Identify which cell holds the provided text, then report its (x, y) central coordinate. 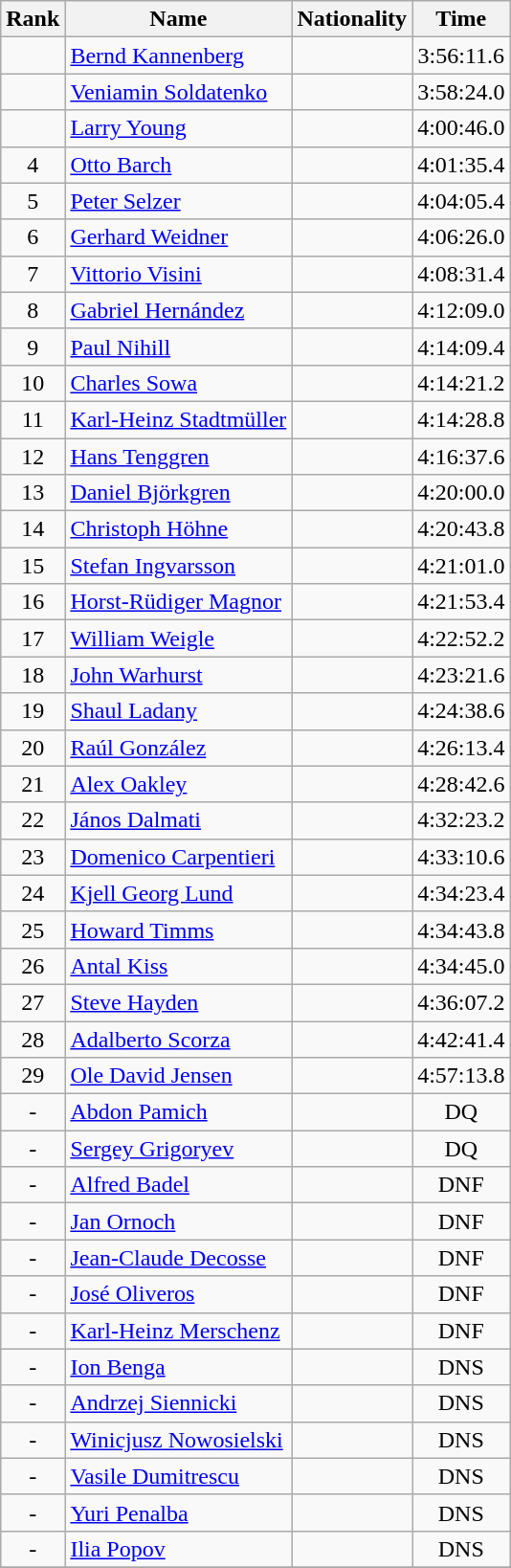
Abdon Pamich (178, 1112)
Ion Benga (178, 1367)
Andrzej Siennicki (178, 1403)
3:56:11.6 (461, 56)
5 (33, 201)
4:01:35.4 (461, 165)
22 (33, 820)
4:26:13.4 (461, 748)
4:34:45.0 (461, 966)
27 (33, 1002)
Gerhard Weidner (178, 237)
16 (33, 602)
Ilia Popov (178, 1549)
4:08:31.4 (461, 274)
4:14:09.4 (461, 347)
4:21:01.0 (461, 566)
Jan Ornoch (178, 1221)
4:14:28.8 (461, 419)
Karl-Heinz Merschenz (178, 1331)
11 (33, 419)
Kjell Georg Lund (178, 893)
Jean-Claude Decosse (178, 1258)
Otto Barch (178, 165)
Domenico Carpentieri (178, 857)
János Dalmati (178, 820)
William Weigle (178, 638)
8 (33, 310)
4:24:38.6 (461, 711)
Time (461, 19)
19 (33, 711)
3:58:24.0 (461, 92)
Alex Oakley (178, 784)
Paul Nihill (178, 347)
Shaul Ladany (178, 711)
4:22:52.2 (461, 638)
Vittorio Visini (178, 274)
23 (33, 857)
Bernd Kannenberg (178, 56)
12 (33, 457)
Gabriel Hernández (178, 310)
4:06:26.0 (461, 237)
4:20:43.8 (461, 529)
Rank (33, 19)
Larry Young (178, 128)
Stefan Ingvarsson (178, 566)
4:42:41.4 (461, 1039)
4:57:13.8 (461, 1076)
4:28:42.6 (461, 784)
20 (33, 748)
15 (33, 566)
Yuri Penalba (178, 1512)
Adalberto Scorza (178, 1039)
Daniel Björkgren (178, 493)
Antal Kiss (178, 966)
Winicjusz Nowosielski (178, 1440)
17 (33, 638)
Steve Hayden (178, 1002)
Horst-Rüdiger Magnor (178, 602)
4:34:23.4 (461, 893)
4:16:37.6 (461, 457)
Hans Tenggren (178, 457)
Sergey Grigoryev (178, 1149)
Raúl González (178, 748)
18 (33, 675)
21 (33, 784)
14 (33, 529)
4:36:07.2 (461, 1002)
10 (33, 383)
Alfred Badel (178, 1185)
7 (33, 274)
25 (33, 930)
4:20:00.0 (461, 493)
Karl-Heinz Stadtmüller (178, 419)
Ole David Jensen (178, 1076)
4 (33, 165)
4:12:09.0 (461, 310)
Vasile Dumitrescu (178, 1476)
Veniamin Soldatenko (178, 92)
24 (33, 893)
Howard Timms (178, 930)
29 (33, 1076)
4:21:53.4 (461, 602)
Name (178, 19)
28 (33, 1039)
4:00:46.0 (461, 128)
9 (33, 347)
4:32:23.2 (461, 820)
Nationality (352, 19)
4:33:10.6 (461, 857)
Peter Selzer (178, 201)
4:34:43.8 (461, 930)
John Warhurst (178, 675)
13 (33, 493)
26 (33, 966)
6 (33, 237)
4:04:05.4 (461, 201)
4:14:21.2 (461, 383)
José Oliveros (178, 1294)
Charles Sowa (178, 383)
4:23:21.6 (461, 675)
Christoph Höhne (178, 529)
